Search for the cell housing the specified text and yield its (x, y) center coordinate. 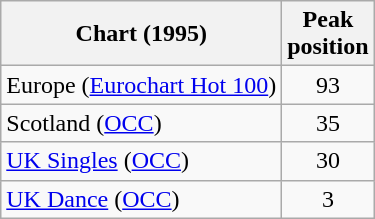
35 (328, 123)
93 (328, 85)
Chart (1995) (142, 34)
Peakposition (328, 34)
3 (328, 199)
Europe (Eurochart Hot 100) (142, 85)
UK Dance (OCC) (142, 199)
UK Singles (OCC) (142, 161)
30 (328, 161)
Scotland (OCC) (142, 123)
